Scan for the cell matching the given text and deliver its [x, y] coordinate at center. 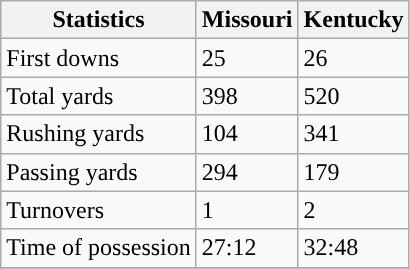
Kentucky [354, 20]
27:12 [247, 248]
104 [247, 134]
32:48 [354, 248]
26 [354, 58]
First downs [99, 58]
Turnovers [99, 210]
Rushing yards [99, 134]
520 [354, 96]
Time of possession [99, 248]
Total yards [99, 96]
Statistics [99, 20]
1 [247, 210]
25 [247, 58]
294 [247, 172]
341 [354, 134]
Missouri [247, 20]
2 [354, 210]
398 [247, 96]
Passing yards [99, 172]
179 [354, 172]
